Pinpoint the cell where the given text exists, returning its [x, y] midpoint coordinate. 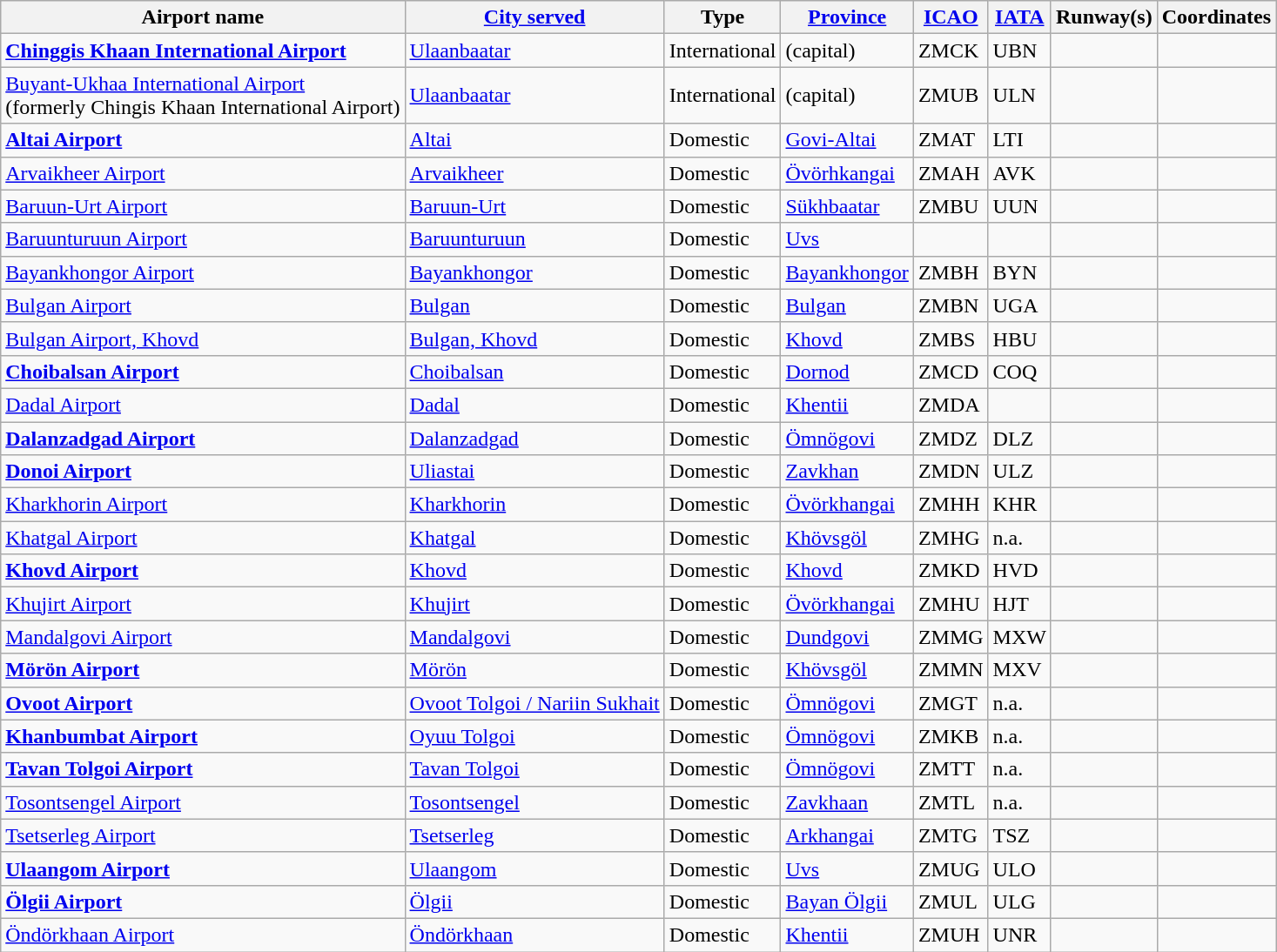
Tavan Tolgoi [534, 769]
Kharkhorin [534, 505]
ZMHG [951, 538]
IATA [1019, 17]
Ulaangom [534, 868]
Dalanzadgad Airport [203, 438]
Altai Airport [203, 140]
LTI [1019, 140]
UBN [1019, 50]
Sükhbaatar [847, 206]
ZMUB [951, 96]
ZMAT [951, 140]
Baruunturuun [534, 239]
BYN [1019, 272]
Ulaangom Airport [203, 868]
ZMKB [951, 736]
Oyuu Tolgoi [534, 736]
ZMDZ [951, 438]
Mörön [534, 670]
Ovoot Airport [203, 703]
UUN [1019, 206]
ZMCD [951, 372]
Altai [534, 140]
Arkhangai [847, 835]
ZMCK [951, 50]
ZMUH [951, 935]
MXW [1019, 637]
ZMGT [951, 703]
ULG [1019, 902]
ZMHU [951, 604]
Dundgovi [847, 637]
Dadal [534, 405]
Khatgal [534, 538]
Uliastai [534, 472]
UGA [1019, 305]
Mörön Airport [203, 670]
DLZ [1019, 438]
Ölgii [534, 902]
HVD [1019, 571]
Öndörkhaan [534, 935]
ZMBH [951, 272]
Tavan Tolgoi Airport [203, 769]
Öndörkhaan Airport [203, 935]
Baruunturuun Airport [203, 239]
Baruun-Urt [534, 206]
ZMUL [951, 902]
ZMBU [951, 206]
ZMBS [951, 339]
ZMHH [951, 505]
Dornod [847, 372]
HBU [1019, 339]
Khujirt [534, 604]
Coordinates [1216, 17]
Tsetserleg Airport [203, 835]
ZMMG [951, 637]
Övörhkangai [847, 173]
Bulgan Airport, Khovd [203, 339]
Bayan Ölgii [847, 902]
ZMTL [951, 802]
COQ [1019, 372]
Zavkhan [847, 472]
Tsetserleg [534, 835]
Type [723, 17]
ZMUG [951, 868]
HJT [1019, 604]
Khanbumbat Airport [203, 736]
ICAO [951, 17]
ULO [1019, 868]
Kharkhorin Airport [203, 505]
Tosontsengel Airport [203, 802]
Chinggis Khaan International Airport [203, 50]
Bulgan Airport [203, 305]
Zavkhaan [847, 802]
AVK [1019, 173]
Govi-Altai [847, 140]
Bayankhongor Airport [203, 272]
ZMDA [951, 405]
Khatgal Airport [203, 538]
Province [847, 17]
ZMMN [951, 670]
Choibalsan Airport [203, 372]
ULN [1019, 96]
Mandalgovi Airport [203, 637]
Airport name [203, 17]
Dalanzadgad [534, 438]
MXV [1019, 670]
ZMKD [951, 571]
Baruun-Urt Airport [203, 206]
Khovd Airport [203, 571]
Dadal Airport [203, 405]
Ovoot Tolgoi / Nariin Sukhait [534, 703]
Ölgii Airport [203, 902]
ZMTG [951, 835]
Tosontsengel [534, 802]
ZMAH [951, 173]
Bulgan, Khovd [534, 339]
Arvaikheer [534, 173]
City served [534, 17]
Arvaikheer Airport [203, 173]
Choibalsan [534, 372]
Buyant-Ukhaa International Airport(formerly Chingis Khaan International Airport) [203, 96]
ULZ [1019, 472]
UNR [1019, 935]
Donoi Airport [203, 472]
ZMDN [951, 472]
ZMTT [951, 769]
Mandalgovi [534, 637]
ZMBN [951, 305]
Runway(s) [1104, 17]
KHR [1019, 505]
Khujirt Airport [203, 604]
TSZ [1019, 835]
